For the text-containing cell, return its midpoint in [x, y] coordinate format. 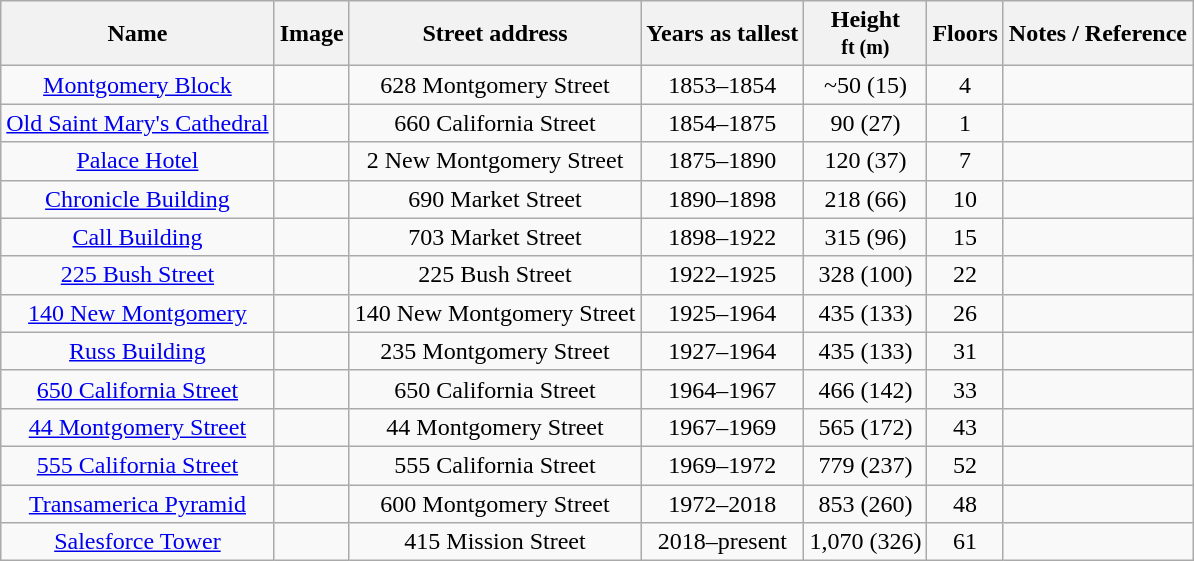
1972–2018 [722, 503]
Name [138, 34]
52 [965, 465]
1925–1964 [722, 313]
Palace Hotel [138, 161]
Chronicle Building [138, 199]
Years as tallest [722, 34]
Image [312, 34]
1 [965, 123]
31 [965, 351]
Transamerica Pyramid [138, 503]
1875–1890 [722, 161]
140 New Montgomery [138, 313]
2018–present [722, 542]
Call Building [138, 237]
1,070 (326) [866, 542]
Floors [965, 34]
Salesforce Tower [138, 542]
26 [965, 313]
779 (237) [866, 465]
466 (142) [866, 389]
43 [965, 427]
1890–1898 [722, 199]
660 California Street [495, 123]
4 [965, 85]
703 Market Street [495, 237]
1964–1967 [722, 389]
853 (260) [866, 503]
235 Montgomery Street [495, 351]
10 [965, 199]
628 Montgomery Street [495, 85]
Street address [495, 34]
1853–1854 [722, 85]
120 (37) [866, 161]
1927–1964 [722, 351]
1967–1969 [722, 427]
600 Montgomery Street [495, 503]
140 New Montgomery Street [495, 313]
15 [965, 237]
690 Market Street [495, 199]
Old Saint Mary's Cathedral [138, 123]
33 [965, 389]
~50 (15) [866, 85]
1922–1925 [722, 275]
1898–1922 [722, 237]
328 (100) [866, 275]
2 New Montgomery Street [495, 161]
1854–1875 [722, 123]
48 [965, 503]
7 [965, 161]
218 (66) [866, 199]
Heightft (m) [866, 34]
315 (96) [866, 237]
415 Mission Street [495, 542]
22 [965, 275]
Notes / Reference [1098, 34]
565 (172) [866, 427]
90 (27) [866, 123]
61 [965, 542]
1969–1972 [722, 465]
Montgomery Block [138, 85]
Russ Building [138, 351]
